Find where the given text appears and provide that cell's center as [X, Y] coordinate. 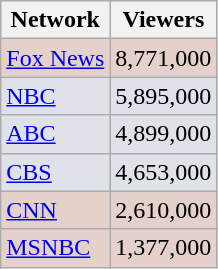
1,377,000 [164, 248]
MSNBC [56, 248]
NBC [56, 96]
Fox News [56, 58]
Network [56, 20]
5,895,000 [164, 96]
Viewers [164, 20]
4,899,000 [164, 134]
CBS [56, 172]
ABC [56, 134]
8,771,000 [164, 58]
4,653,000 [164, 172]
CNN [56, 210]
2,610,000 [164, 210]
